Capture the cell that displays the provided text and extract its [X, Y] central coordinate. 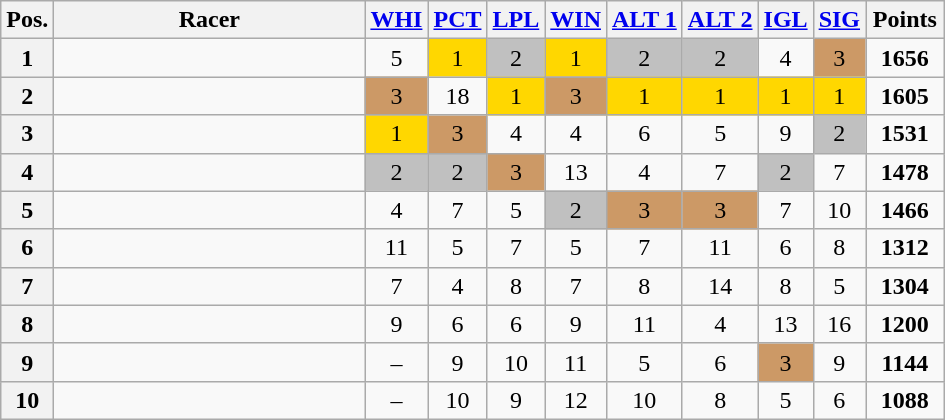
1304 [906, 286]
WHI [396, 20]
Points [906, 20]
1656 [906, 58]
1312 [906, 248]
Pos. [28, 20]
1478 [906, 172]
1088 [906, 400]
WIN [576, 20]
ALT 2 [720, 20]
1466 [906, 210]
SIG [839, 20]
IGL [786, 20]
ALT 1 [644, 20]
12 [576, 400]
14 [720, 286]
LPL [516, 20]
1531 [906, 134]
PCT [458, 20]
Racer [210, 20]
1200 [906, 324]
18 [458, 96]
16 [839, 324]
1144 [906, 362]
1605 [906, 96]
